Locate the cell with the specified text and output its [X, Y] center coordinate. 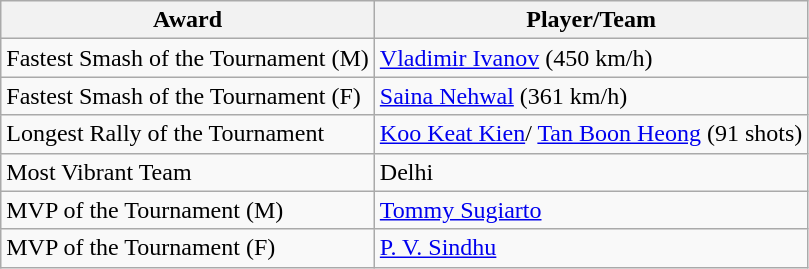
Koo Keat Kien/ Tan Boon Heong (91 shots) [591, 134]
P. V. Sindhu [591, 248]
Player/Team [591, 20]
MVP of the Tournament (F) [188, 248]
Fastest Smash of the Tournament (M) [188, 58]
Saina Nehwal (361 km/h) [591, 96]
Fastest Smash of the Tournament (F) [188, 96]
Vladimir Ivanov (450 km/h) [591, 58]
Longest Rally of the Tournament [188, 134]
Tommy Sugiarto [591, 210]
MVP of the Tournament (M) [188, 210]
Most Vibrant Team [188, 172]
Award [188, 20]
Delhi [591, 172]
